Return the [x, y] coordinate for the center point of the cell that contains the specified text.  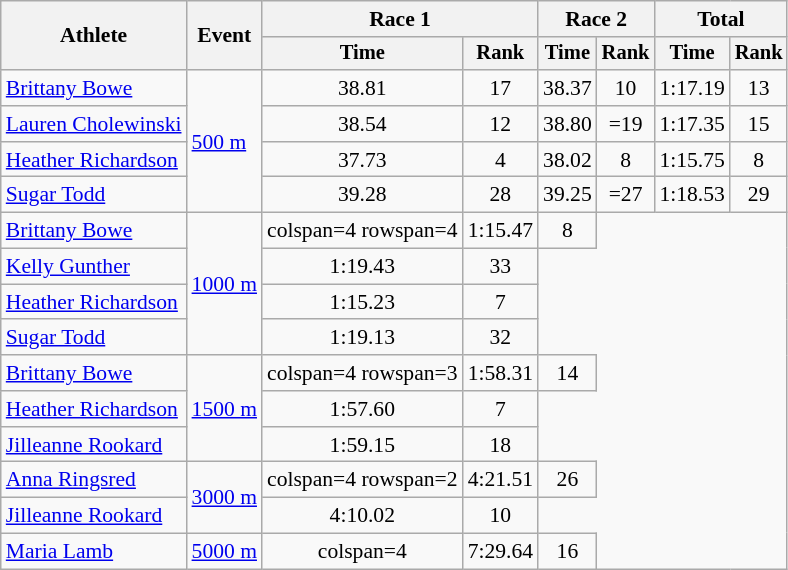
26 [568, 480]
38.80 [568, 124]
1:17.19 [692, 88]
4:21.51 [500, 480]
12 [500, 124]
4:10.02 [362, 516]
1:57.60 [362, 409]
1:58.31 [500, 373]
Anna Ringsred [94, 480]
4 [500, 160]
Lauren Cholewinski [94, 124]
18 [500, 445]
1:18.53 [692, 195]
7:29.64 [500, 552]
38.54 [362, 124]
16 [568, 552]
1:19.13 [362, 338]
14 [568, 373]
1:17.35 [692, 124]
Event [224, 36]
=27 [626, 195]
39.25 [568, 195]
colspan=4 rowspan=2 [362, 480]
Race 1 [400, 19]
1:59.15 [362, 445]
1:19.43 [362, 267]
colspan=4 rowspan=3 [362, 373]
38.37 [568, 88]
500 m [224, 141]
Athlete [94, 36]
15 [759, 124]
5000 m [224, 552]
=19 [626, 124]
Maria Lamb [94, 552]
13 [759, 88]
1000 m [224, 284]
29 [759, 195]
1500 m [224, 408]
Race 2 [596, 19]
38.81 [362, 88]
1:15.75 [692, 160]
1:15.23 [362, 302]
37.73 [362, 160]
3000 m [224, 498]
Kelly Gunther [94, 267]
38.02 [568, 160]
28 [500, 195]
colspan=4 rowspan=4 [362, 231]
Total [720, 19]
17 [500, 88]
colspan=4 [362, 552]
33 [500, 267]
32 [500, 338]
1:15.47 [500, 231]
39.28 [362, 195]
